From the cell containing the given text, extract its center point as (X, Y) coordinate. 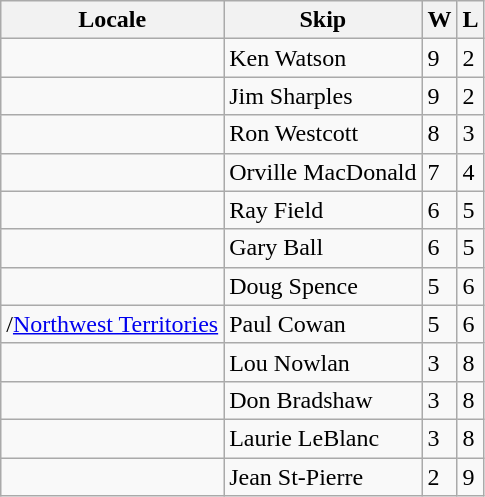
Jim Sharples (323, 96)
/Northwest Territories (112, 324)
Ken Watson (323, 58)
7 (440, 172)
Orville MacDonald (323, 172)
Paul Cowan (323, 324)
Jean St-Pierre (323, 477)
Lou Nowlan (323, 362)
Ron Westcott (323, 134)
Skip (323, 20)
Don Bradshaw (323, 400)
Doug Spence (323, 286)
Laurie LeBlanc (323, 438)
Gary Ball (323, 248)
4 (470, 172)
Locale (112, 20)
Ray Field (323, 210)
L (470, 20)
W (440, 20)
